Pinpoint the cell where the given text exists, returning its [X, Y] midpoint coordinate. 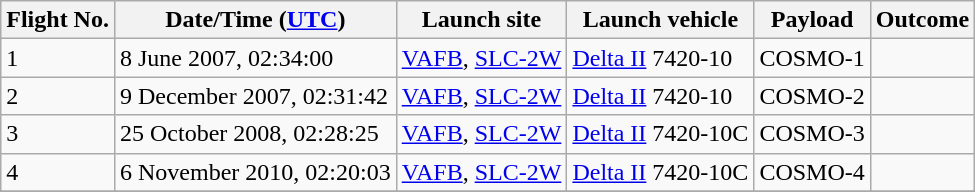
1 [58, 58]
Outcome [922, 20]
Date/Time (UTC) [255, 20]
COSMO-3 [812, 134]
Flight No. [58, 20]
COSMO-1 [812, 58]
9 December 2007, 02:31:42 [255, 96]
6 November 2010, 02:20:03 [255, 172]
COSMO-2 [812, 96]
25 October 2008, 02:28:25 [255, 134]
Launch vehicle [660, 20]
2 [58, 96]
4 [58, 172]
8 June 2007, 02:34:00 [255, 58]
Launch site [482, 20]
3 [58, 134]
COSMO-4 [812, 172]
Payload [812, 20]
